Detect which cell encompasses the target text, then output its (X, Y) center coordinate. 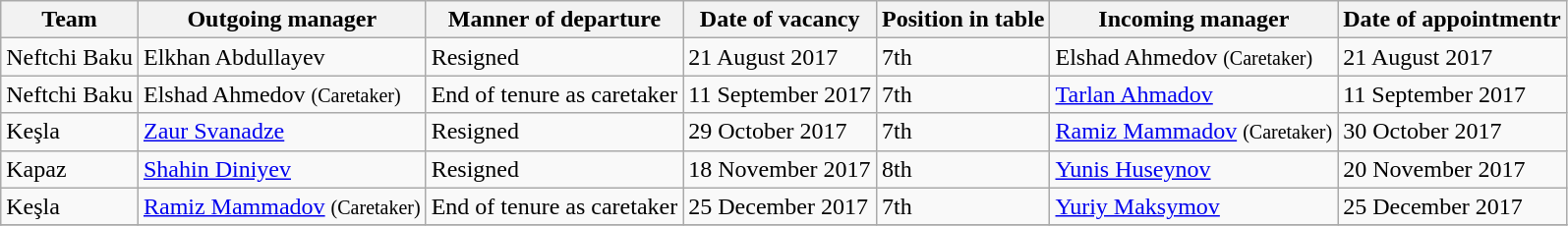
Outgoing manager (281, 20)
Tarlan Ahmadov (1193, 94)
Shahin Diniyev (281, 169)
Manner of departure (554, 20)
Yunis Huseynov (1193, 169)
Zaur Svanadze (281, 132)
Date of vacancy (781, 20)
Position in table (963, 20)
18 November 2017 (781, 169)
Yuriy Maksymov (1193, 206)
30 October 2017 (1452, 132)
Elkhan Abdullayev (281, 57)
Date of appointmentr (1452, 20)
Team (70, 20)
29 October 2017 (781, 132)
20 November 2017 (1452, 169)
Incoming manager (1193, 20)
8th (963, 169)
Kapaz (70, 169)
